Scan for the cell matching the given text and deliver its (X, Y) coordinate at center. 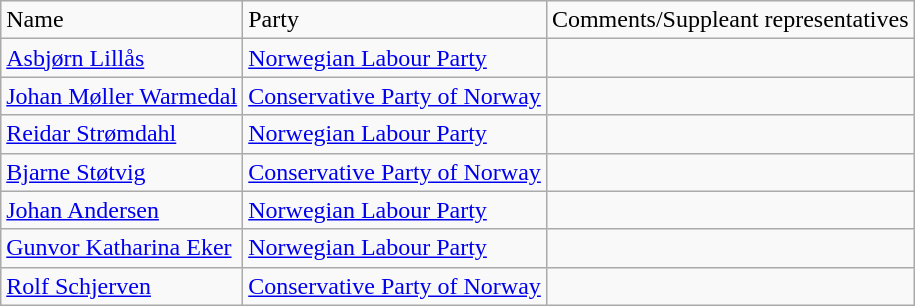
Gunvor Katharina Eker (122, 248)
Name (122, 20)
Bjarne Støtvig (122, 172)
Party (395, 20)
Johan Andersen (122, 210)
Johan Møller Warmedal (122, 96)
Reidar Strømdahl (122, 134)
Rolf Schjerven (122, 286)
Asbjørn Lillås (122, 58)
Comments/Suppleant representatives (730, 20)
